Extract the (X, Y) coordinate from the center of the cell holding the provided text.  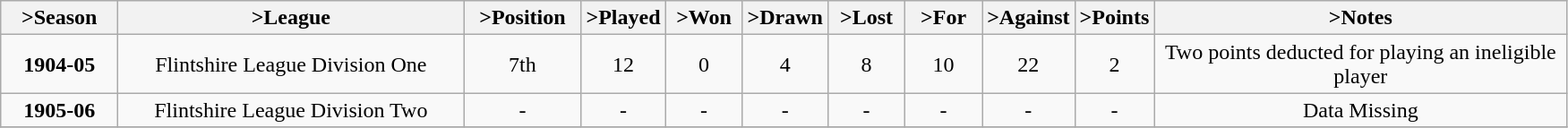
1905-06 (59, 110)
22 (1028, 64)
Flintshire League Division One (291, 64)
>Position (523, 18)
2 (1114, 64)
>Season (59, 18)
Data Missing (1361, 110)
>For (944, 18)
7th (523, 64)
>Points (1114, 18)
>Lost (866, 18)
Flintshire League Division Two (291, 110)
1904-05 (59, 64)
10 (944, 64)
>Drawn (784, 18)
8 (866, 64)
0 (704, 64)
4 (784, 64)
Two points deducted for playing an ineligible player (1361, 64)
>Notes (1361, 18)
>Played (623, 18)
>League (291, 18)
>Against (1028, 18)
12 (623, 64)
>Won (704, 18)
